Pinpoint the cell where the given text exists, returning its [X, Y] midpoint coordinate. 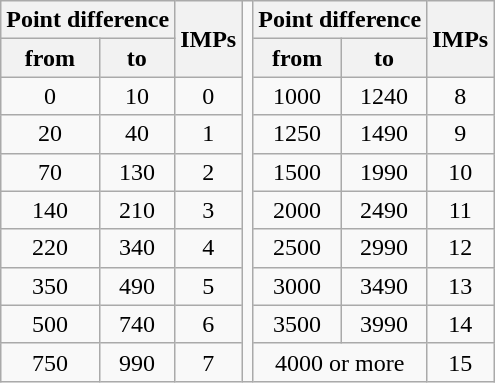
40 [137, 134]
5 [208, 286]
1250 [298, 134]
4000 or more [340, 362]
9 [460, 134]
2 [208, 172]
3990 [384, 324]
13 [460, 286]
14 [460, 324]
3500 [298, 324]
7 [208, 362]
3000 [298, 286]
20 [50, 134]
1000 [298, 96]
1990 [384, 172]
350 [50, 286]
4 [208, 248]
990 [137, 362]
2000 [298, 210]
140 [50, 210]
8 [460, 96]
490 [137, 286]
220 [50, 248]
1490 [384, 134]
2990 [384, 248]
1240 [384, 96]
70 [50, 172]
340 [137, 248]
210 [137, 210]
1 [208, 134]
11 [460, 210]
3490 [384, 286]
12 [460, 248]
2500 [298, 248]
6 [208, 324]
750 [50, 362]
740 [137, 324]
500 [50, 324]
1500 [298, 172]
15 [460, 362]
2490 [384, 210]
3 [208, 210]
130 [137, 172]
